Pinpoint the cell where the given text exists, returning its [X, Y] midpoint coordinate. 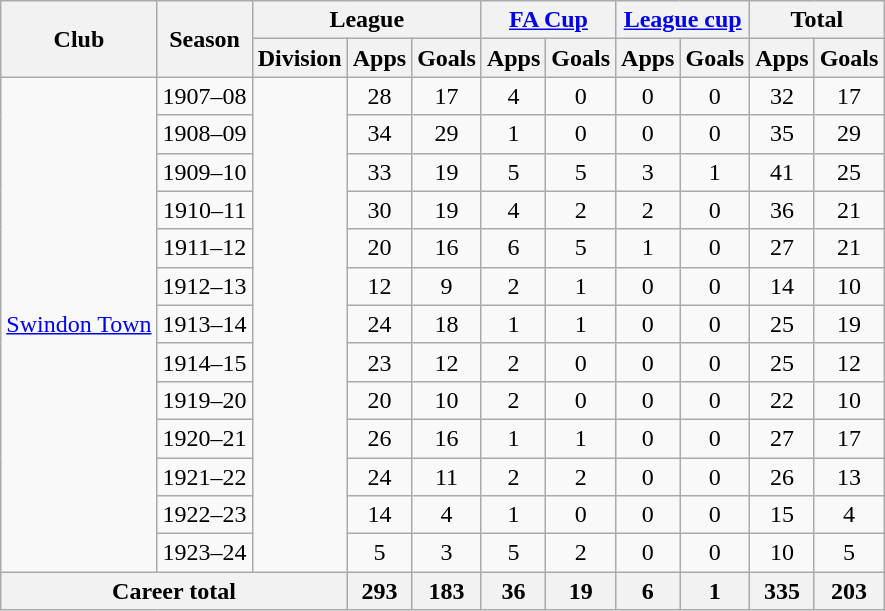
Division [300, 58]
1914–15 [204, 362]
34 [379, 134]
15 [782, 515]
1912–13 [204, 286]
1911–12 [204, 248]
293 [379, 591]
Total [817, 20]
1921–22 [204, 477]
23 [379, 362]
1920–21 [204, 438]
1922–23 [204, 515]
League [366, 20]
41 [782, 172]
League cup [683, 20]
13 [849, 477]
32 [782, 96]
18 [447, 324]
Season [204, 39]
35 [782, 134]
22 [782, 400]
9 [447, 286]
183 [447, 591]
1909–10 [204, 172]
FA Cup [548, 20]
Career total [174, 591]
28 [379, 96]
335 [782, 591]
Swindon Town [79, 324]
11 [447, 477]
1908–09 [204, 134]
1913–14 [204, 324]
1919–20 [204, 400]
1923–24 [204, 553]
Club [79, 39]
30 [379, 210]
1907–08 [204, 96]
33 [379, 172]
203 [849, 591]
1910–11 [204, 210]
